Return the [x, y] coordinate for the center point of the cell that contains the specified text.  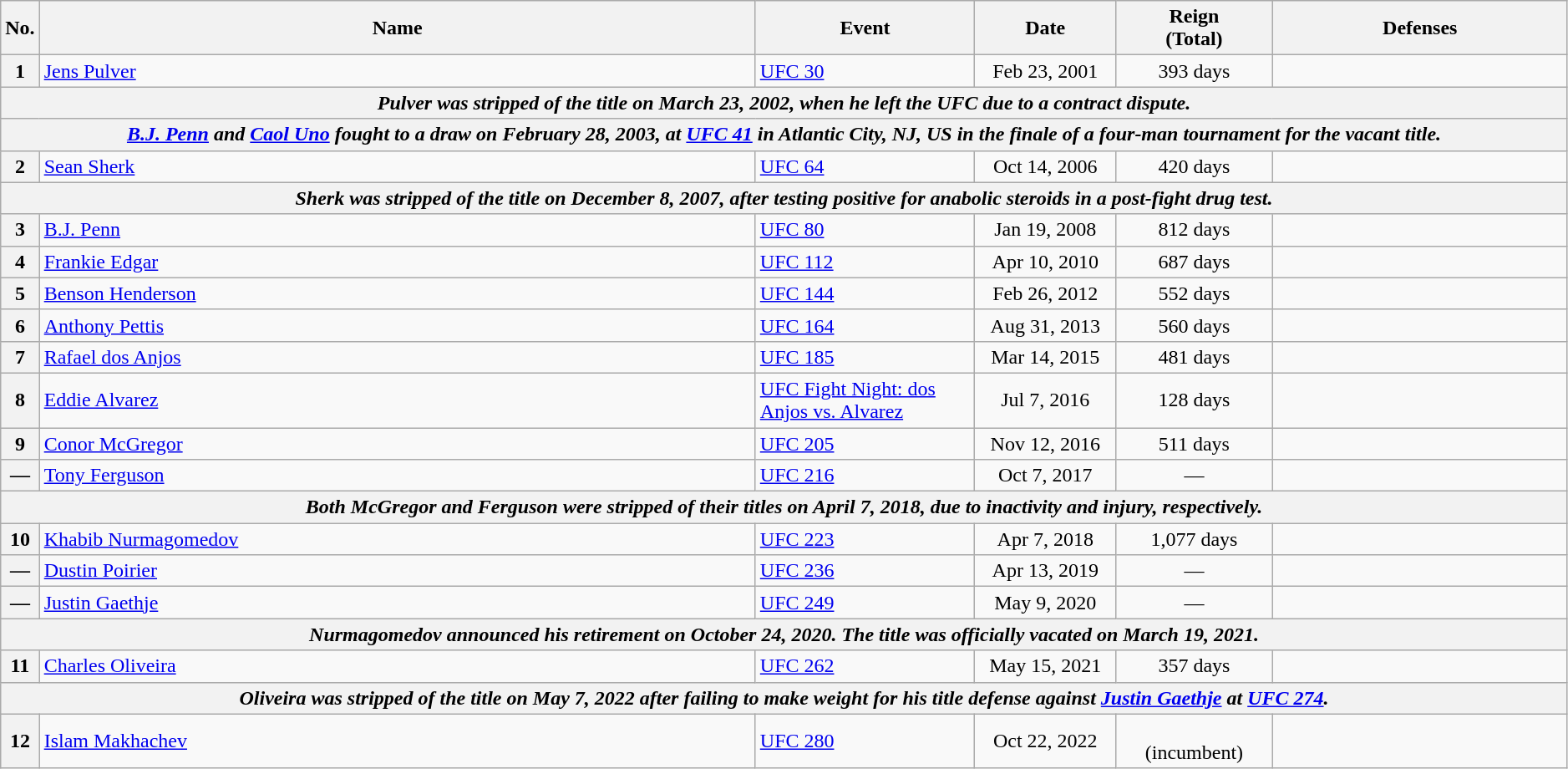
Jan 19, 2008 [1046, 230]
Eddie Alvarez [398, 400]
560 days [1195, 325]
UFC 236 [865, 571]
7 [20, 357]
UFC 262 [865, 666]
Conor McGregor [398, 444]
Reign(Total) [1195, 28]
8 [20, 400]
UFC 205 [865, 444]
UFC 80 [865, 230]
11 [20, 666]
Justin Gaethje [398, 603]
UFC 144 [865, 293]
UFC 216 [865, 476]
May 9, 2020 [1046, 603]
Khabib Nurmagomedov [398, 539]
Event [865, 28]
Anthony Pettis [398, 325]
(incumbent) [1195, 741]
Nurmagomedov announced his retirement on October 24, 2020. The title was officially vacated on March 19, 2021. [784, 634]
Name [398, 28]
Sean Sherk [398, 166]
Feb 26, 2012 [1046, 293]
B.J. Penn [398, 230]
3 [20, 230]
Mar 14, 2015 [1046, 357]
Pulver was stripped of the title on March 23, 2002, when he left the UFC due to a contract dispute. [784, 103]
128 days [1195, 400]
5 [20, 293]
552 days [1195, 293]
511 days [1195, 444]
Oct 14, 2006 [1046, 166]
Benson Henderson [398, 293]
812 days [1195, 230]
357 days [1195, 666]
420 days [1195, 166]
Apr 10, 2010 [1046, 262]
9 [20, 444]
UFC 30 [865, 71]
687 days [1195, 262]
Both McGregor and Ferguson were stripped of their titles on April 7, 2018, due to inactivity and injury, respectively. [784, 507]
Nov 12, 2016 [1046, 444]
Islam Makhachev [398, 741]
Oliveira was stripped of the title on May 7, 2022 after failing to make weight for his title defense against Justin Gaethje at UFC 274. [784, 698]
UFC 223 [865, 539]
Feb 23, 2001 [1046, 71]
UFC 164 [865, 325]
UFC Fight Night: dos Anjos vs. Alvarez [865, 400]
UFC 249 [865, 603]
Aug 31, 2013 [1046, 325]
1,077 days [1195, 539]
Defenses [1420, 28]
2 [20, 166]
No. [20, 28]
Frankie Edgar [398, 262]
UFC 185 [865, 357]
Apr 7, 2018 [1046, 539]
10 [20, 539]
Tony Ferguson [398, 476]
May 15, 2021 [1046, 666]
UFC 280 [865, 741]
393 days [1195, 71]
Jens Pulver [398, 71]
4 [20, 262]
Apr 13, 2019 [1046, 571]
UFC 64 [865, 166]
Date [1046, 28]
481 days [1195, 357]
UFC 112 [865, 262]
Jul 7, 2016 [1046, 400]
Dustin Poirier [398, 571]
Oct 7, 2017 [1046, 476]
1 [20, 71]
Sherk was stripped of the title on December 8, 2007, after testing positive for anabolic steroids in a post-fight drug test. [784, 198]
Charles Oliveira [398, 666]
Oct 22, 2022 [1046, 741]
Rafael dos Anjos [398, 357]
12 [20, 741]
6 [20, 325]
